Return the (x, y) coordinate for the center point of the cell that contains the specified text.  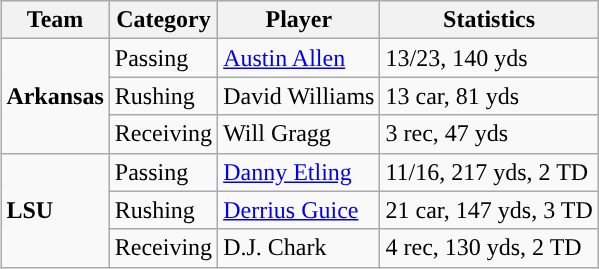
LSU (55, 210)
Player (299, 20)
D.J. Chark (299, 248)
Arkansas (55, 96)
Category (163, 20)
13 car, 81 yds (489, 96)
David Williams (299, 96)
21 car, 147 yds, 3 TD (489, 210)
Derrius Guice (299, 210)
Danny Etling (299, 172)
11/16, 217 yds, 2 TD (489, 172)
Will Gragg (299, 134)
4 rec, 130 yds, 2 TD (489, 248)
13/23, 140 yds (489, 58)
Statistics (489, 20)
3 rec, 47 yds (489, 134)
Team (55, 20)
Austin Allen (299, 58)
